Pinpoint the cell where the given text exists, returning its [X, Y] midpoint coordinate. 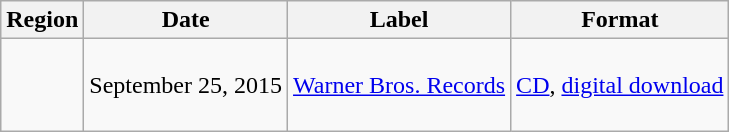
Warner Bros. Records [400, 85]
Date [186, 20]
Region [42, 20]
September 25, 2015 [186, 85]
Format [620, 20]
CD, digital download [620, 85]
Label [400, 20]
